Locate the cell with the specified text and output its [x, y] center coordinate. 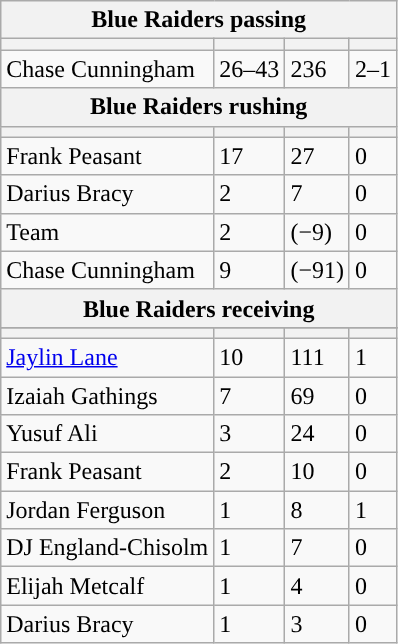
8 [318, 510]
Yusuf Ali [108, 434]
(−9) [318, 232]
Blue Raiders rushing [199, 107]
Blue Raiders passing [199, 20]
24 [318, 434]
69 [318, 395]
Jaylin Lane [108, 357]
DJ England-Chisolm [108, 548]
2–1 [372, 69]
Izaiah Gathings [108, 395]
Blue Raiders receiving [199, 308]
Jordan Ferguson [108, 510]
(−91) [318, 270]
9 [250, 270]
Elijah Metcalf [108, 586]
17 [250, 156]
4 [318, 586]
111 [318, 357]
27 [318, 156]
26–43 [250, 69]
236 [318, 69]
Team [108, 232]
